Return [x, y] of the center of cell containing provided text 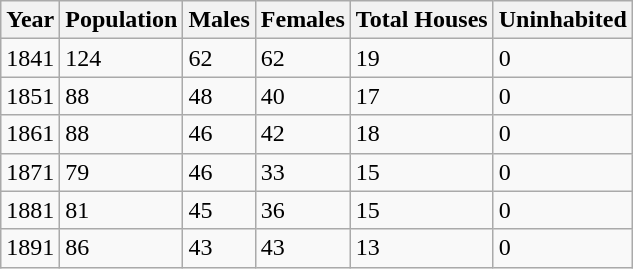
79 [122, 172]
33 [302, 172]
45 [219, 210]
13 [422, 248]
1851 [30, 96]
Total Houses [422, 20]
18 [422, 134]
1871 [30, 172]
124 [122, 58]
1841 [30, 58]
40 [302, 96]
Females [302, 20]
1861 [30, 134]
36 [302, 210]
1891 [30, 248]
Uninhabited [562, 20]
48 [219, 96]
19 [422, 58]
86 [122, 248]
42 [302, 134]
17 [422, 96]
Males [219, 20]
81 [122, 210]
Population [122, 20]
Year [30, 20]
1881 [30, 210]
